From the cell containing the given text, extract its center point as [x, y] coordinate. 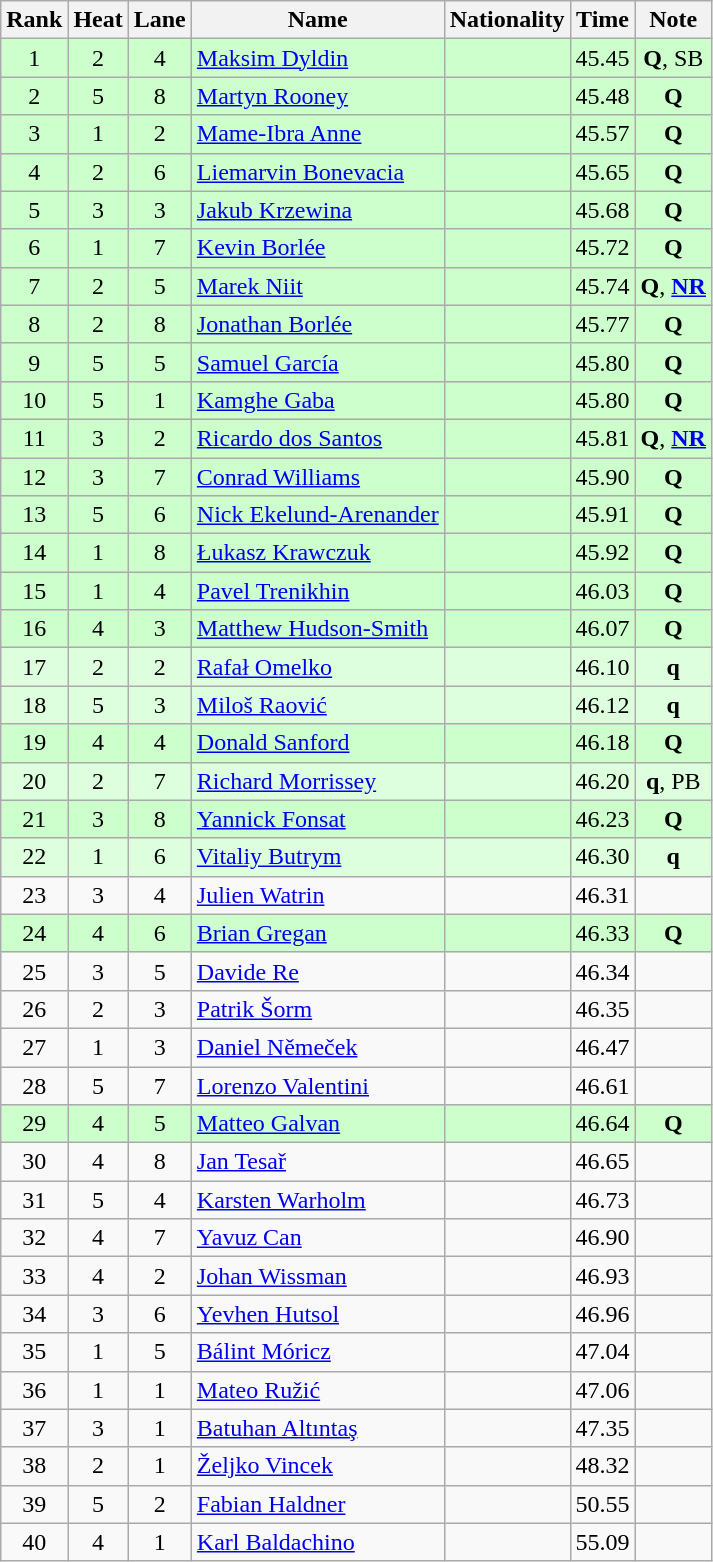
46.07 [602, 629]
Heat [98, 20]
46.61 [602, 1085]
Yevhen Hutsol [318, 1314]
Rank [34, 20]
31 [34, 1200]
Karl Baldachino [318, 1542]
45.91 [602, 515]
Łukasz Krawczuk [318, 553]
28 [34, 1085]
9 [34, 362]
46.23 [602, 819]
47.04 [602, 1352]
15 [34, 591]
39 [34, 1504]
21 [34, 819]
Note [673, 20]
Maksim Dyldin [318, 58]
Fabian Haldner [318, 1504]
Johan Wissman [318, 1276]
Željko Vincek [318, 1466]
Rafał Omelko [318, 667]
23 [34, 895]
Jonathan Borlée [318, 324]
46.10 [602, 667]
Ricardo dos Santos [318, 438]
Vitaliy Butrym [318, 857]
Yavuz Can [318, 1238]
47.35 [602, 1428]
Pavel Trenikhin [318, 591]
Julien Watrin [318, 895]
Martyn Rooney [318, 96]
45.92 [602, 553]
Name [318, 20]
45.48 [602, 96]
17 [34, 667]
Jakub Krzewina [318, 210]
14 [34, 553]
Marek Niit [318, 286]
Nationality [507, 20]
Lorenzo Valentini [318, 1085]
45.72 [602, 248]
48.32 [602, 1466]
Bálint Móricz [318, 1352]
46.35 [602, 1009]
Miloš Raović [318, 705]
26 [34, 1009]
46.96 [602, 1314]
46.30 [602, 857]
29 [34, 1124]
46.90 [602, 1238]
Mateo Ružić [318, 1390]
46.65 [602, 1162]
25 [34, 971]
46.20 [602, 781]
45.90 [602, 477]
Yannick Fonsat [318, 819]
46.12 [602, 705]
Donald Sanford [318, 743]
46.33 [602, 933]
27 [34, 1047]
46.18 [602, 743]
46.03 [602, 591]
Samuel García [318, 362]
Davide Re [318, 971]
20 [34, 781]
46.93 [602, 1276]
32 [34, 1238]
Richard Morrissey [318, 781]
Patrik Šorm [318, 1009]
11 [34, 438]
45.74 [602, 286]
55.09 [602, 1542]
33 [34, 1276]
36 [34, 1390]
Kevin Borlée [318, 248]
Matthew Hudson-Smith [318, 629]
46.47 [602, 1047]
Batuhan Altıntaş [318, 1428]
50.55 [602, 1504]
30 [34, 1162]
Lane [160, 20]
Jan Tesař [318, 1162]
Nick Ekelund-Arenander [318, 515]
45.45 [602, 58]
24 [34, 933]
16 [34, 629]
46.73 [602, 1200]
12 [34, 477]
Daniel Němeček [318, 1047]
18 [34, 705]
Brian Gregan [318, 933]
19 [34, 743]
Kamghe Gaba [318, 400]
45.77 [602, 324]
37 [34, 1428]
22 [34, 857]
Q, SB [673, 58]
35 [34, 1352]
Time [602, 20]
10 [34, 400]
q, PB [673, 781]
47.06 [602, 1390]
34 [34, 1314]
40 [34, 1542]
46.31 [602, 895]
Liemarvin Bonevacia [318, 172]
38 [34, 1466]
45.68 [602, 210]
45.81 [602, 438]
46.64 [602, 1124]
46.34 [602, 971]
Matteo Galvan [318, 1124]
45.57 [602, 134]
13 [34, 515]
Karsten Warholm [318, 1200]
Conrad Williams [318, 477]
45.65 [602, 172]
Mame-Ibra Anne [318, 134]
